Pinpoint the cell where the given text exists, returning its (X, Y) midpoint coordinate. 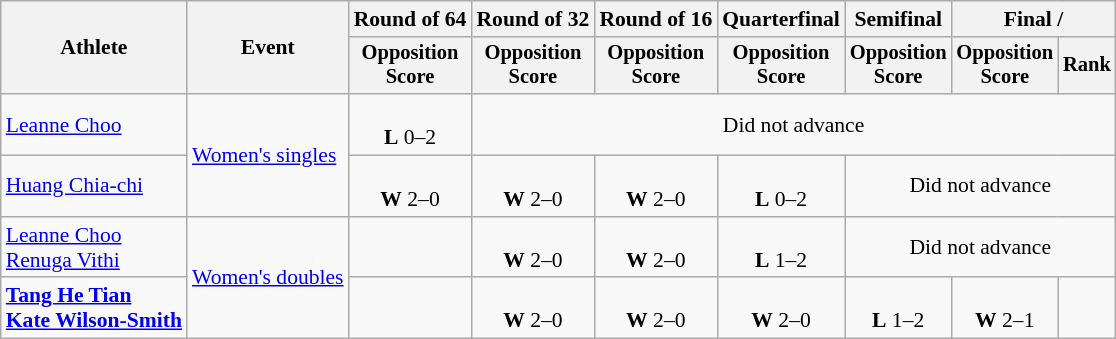
Final / (1033, 19)
Quarterfinal (781, 19)
Round of 64 (410, 19)
Women's doubles (268, 278)
Semifinal (898, 19)
Rank (1087, 66)
Round of 32 (532, 19)
Tang He TianKate Wilson-Smith (94, 308)
Round of 16 (656, 19)
Leanne Choo (94, 124)
Huang Chia-chi (94, 186)
Women's singles (268, 155)
Leanne ChooRenuga Vithi (94, 248)
Athlete (94, 48)
W 2–1 (1004, 308)
Event (268, 48)
